Return the (X, Y) coordinate for the center point of the cell that contains the specified text.  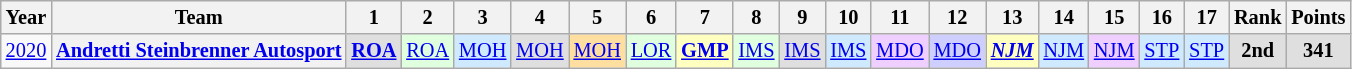
GMP (704, 51)
16 (1162, 17)
8 (756, 17)
14 (1064, 17)
Rank (1258, 17)
12 (958, 17)
Points (1318, 17)
Andretti Steinbrenner Autosport (198, 51)
6 (651, 17)
Year (26, 17)
7 (704, 17)
5 (598, 17)
4 (540, 17)
10 (848, 17)
1 (374, 17)
17 (1206, 17)
13 (1012, 17)
3 (482, 17)
9 (802, 17)
11 (900, 17)
Team (198, 17)
2020 (26, 51)
2 (428, 17)
LOR (651, 51)
341 (1318, 51)
2nd (1258, 51)
15 (1114, 17)
